Scan for the cell matching the given text and deliver its [X, Y] coordinate at center. 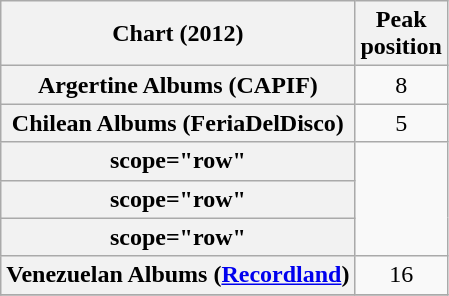
5 [401, 123]
Argertine Albums (CAPIF) [178, 85]
Venezuelan Albums (Recordland) [178, 275]
16 [401, 275]
Chart (2012) [178, 34]
Peakposition [401, 34]
8 [401, 85]
Chilean Albums (FeriaDelDisco) [178, 123]
